From the cell containing the given text, extract its center point as (X, Y) coordinate. 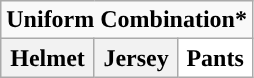
Jersey (136, 58)
Helmet (48, 58)
Uniform Combination* (127, 20)
Pants (216, 58)
